Capture the cell that displays the provided text and extract its (x, y) central coordinate. 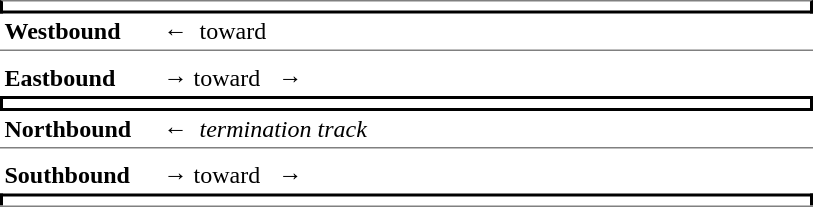
Southbound (80, 176)
Eastbound (80, 78)
Westbound (80, 32)
← termination track (486, 129)
Northbound (80, 129)
← toward (486, 32)
